For the text-containing cell, return its midpoint in (x, y) coordinate format. 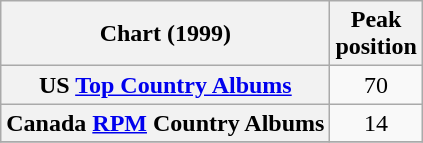
Canada RPM Country Albums (166, 123)
Peakposition (376, 34)
70 (376, 85)
Chart (1999) (166, 34)
US Top Country Albums (166, 85)
14 (376, 123)
